Locate the cell with the specified text and output its (X, Y) center coordinate. 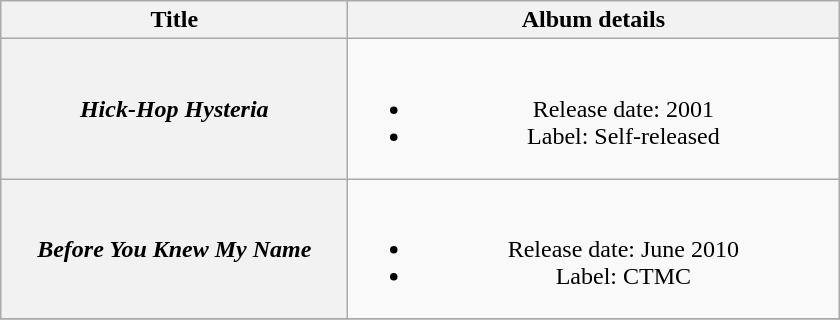
Title (174, 20)
Before You Knew My Name (174, 249)
Album details (594, 20)
Hick-Hop Hysteria (174, 109)
Release date: 2001Label: Self-released (594, 109)
Release date: June 2010Label: CTMC (594, 249)
